Extract the [x, y] coordinate from the center of the cell holding the provided text.  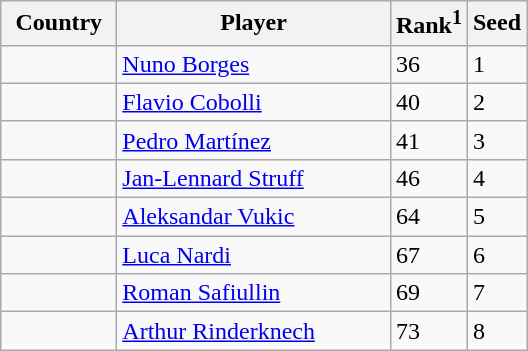
Flavio Cobolli [254, 102]
73 [428, 331]
46 [428, 178]
3 [496, 140]
64 [428, 217]
Rank1 [428, 24]
69 [428, 293]
Roman Safiullin [254, 293]
40 [428, 102]
Seed [496, 24]
4 [496, 178]
7 [496, 293]
Arthur Rinderknech [254, 331]
Pedro Martínez [254, 140]
41 [428, 140]
Aleksandar Vukic [254, 217]
Jan-Lennard Struff [254, 178]
Country [59, 24]
8 [496, 331]
Player [254, 24]
Luca Nardi [254, 255]
36 [428, 64]
Nuno Borges [254, 64]
6 [496, 255]
5 [496, 217]
2 [496, 102]
67 [428, 255]
1 [496, 64]
